Output the [X, Y] coordinate of the center of the cell containing the given text.  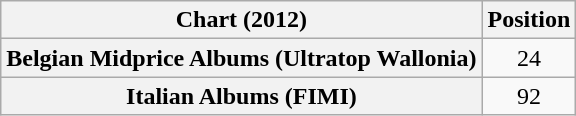
Chart (2012) [242, 20]
Italian Albums (FIMI) [242, 96]
Position [529, 20]
24 [529, 58]
92 [529, 96]
Belgian Midprice Albums (Ultratop Wallonia) [242, 58]
